Return [x, y] of the center of cell containing provided text 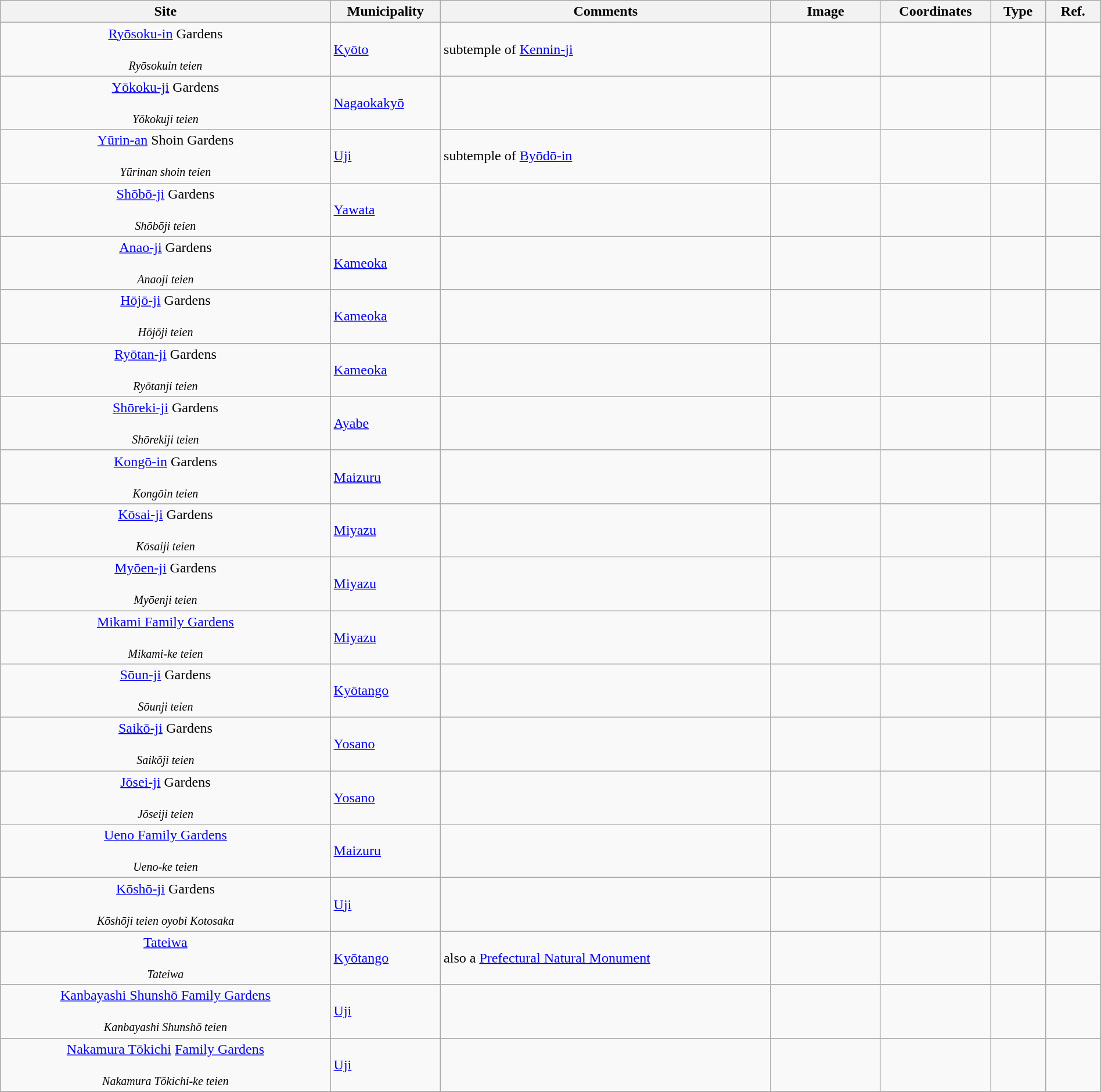
Hōjō-ji GardensHōjōji teien [165, 316]
Coordinates [935, 12]
Saikō-ji GardensSaikōji teien [165, 744]
Yōkoku-ji GardensYōkokuji teien [165, 103]
TateiwaTateiwa [165, 958]
Shōreki-ji GardensShōrekiji teien [165, 423]
Yawata [386, 210]
Sōun-ji GardensSōunji teien [165, 691]
Nagaokakyō [386, 103]
Kyōto [386, 49]
Ueno Family GardensUeno-ke teien [165, 851]
Kōshō-ji GardensKōshōji teien oyobi Kotosaka [165, 904]
Municipality [386, 12]
Yūrin-an Shoin GardensYūrinan shoin teien [165, 156]
Nakamura Tōkichi Family GardensNakamura Tōkichi-ke teien [165, 1065]
Shōbō-ji GardensShōbōji teien [165, 210]
also a Prefectural Natural Monument [606, 958]
Jōsei-ji GardensJōseiji teien [165, 798]
Kōsai-ji GardensKōsaiji teien [165, 530]
Kanbayashi Shunshō Family GardensKanbayashi Shunshō teien [165, 1011]
Comments [606, 12]
subtemple of Byōdō-in [606, 156]
Mikami Family GardensMikami-ke teien [165, 637]
Ryōtan-ji GardensRyōtanji teien [165, 370]
Anao-ji GardensAnaoji teien [165, 263]
Type [1019, 12]
Ref. [1073, 12]
Myōen-ji GardensMyōenji teien [165, 583]
Ayabe [386, 423]
subtemple of Kennin-ji [606, 49]
Site [165, 12]
Kongō-in GardensKongōin teien [165, 477]
Image [826, 12]
Ryōsoku-in GardensRyōsokuin teien [165, 49]
